Return the [x, y] coordinate for the center point of the cell that contains the specified text.  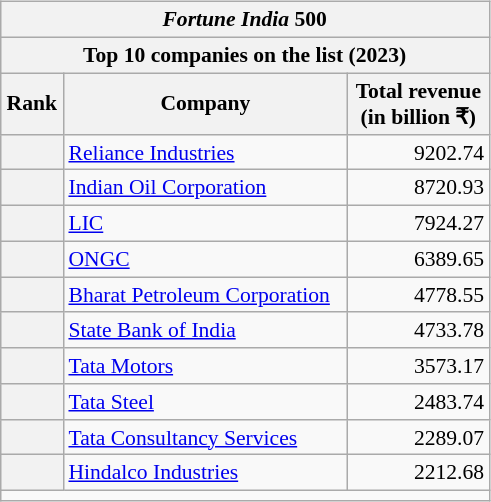
4778.55 [418, 295]
Fortune India 500 [244, 20]
Tata Steel [205, 402]
8720.93 [418, 188]
Company [205, 104]
Tata Motors [205, 366]
2212.68 [418, 473]
Bharat Petroleum Corporation [205, 295]
Hindalco Industries [205, 473]
4733.78 [418, 330]
2289.07 [418, 437]
7924.27 [418, 223]
LIC [205, 223]
ONGC [205, 259]
6389.65 [418, 259]
Rank [32, 104]
3573.17 [418, 366]
9202.74 [418, 152]
Top 10 companies on the list (2023) [244, 55]
Reliance Industries [205, 152]
State Bank of India [205, 330]
Tata Consultancy Services [205, 437]
Indian Oil Corporation [205, 188]
Total revenue(in billion ₹) [418, 104]
2483.74 [418, 402]
